Find where the given text appears and provide that cell's center as [x, y] coordinate. 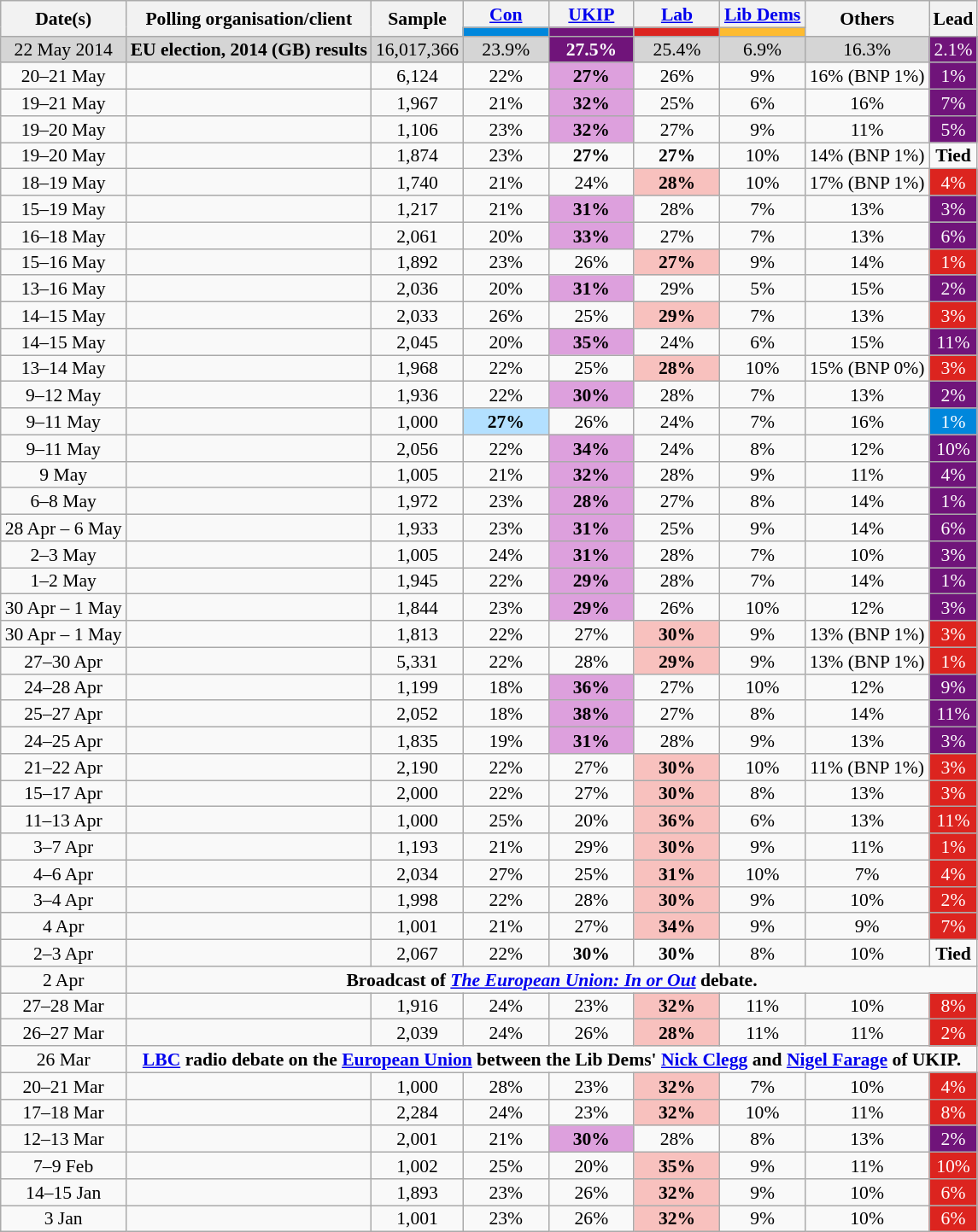
3 Jan [63, 1219]
2,190 [417, 767]
2–3 May [63, 555]
38% [591, 714]
1,835 [417, 741]
19% [506, 741]
1,968 [417, 369]
22 May 2014 [63, 50]
1,893 [417, 1192]
15–16 May [63, 261]
11–13 Apr [63, 820]
1,998 [417, 900]
27–30 Apr [63, 661]
1,740 [417, 183]
25–27 Apr [63, 714]
2,036 [417, 289]
1,936 [417, 394]
26 Mar [63, 1059]
26–27 Mar [63, 1033]
1,933 [417, 528]
1,916 [417, 1006]
9 May [63, 475]
1,892 [417, 261]
24–25 Apr [63, 741]
2 Apr [63, 980]
2,061 [417, 236]
15–17 Apr [63, 794]
14% (BNP 1%) [868, 155]
15% (BNP 0%) [868, 369]
3–4 Apr [63, 900]
Lib Dems [763, 14]
27.5% [591, 50]
28 Apr – 6 May [63, 528]
33% [591, 236]
Lab [676, 14]
16–18 May [63, 236]
1,002 [417, 1166]
11% (BNP 1%) [868, 767]
4–6 Apr [63, 873]
13–16 May [63, 289]
25.4% [676, 50]
12–13 Mar [63, 1139]
17% (BNP 1%) [868, 183]
1,972 [417, 502]
2,045 [417, 342]
24–28 Apr [63, 686]
6–8 May [63, 502]
6,124 [417, 77]
2,034 [417, 873]
EU election, 2014 (GB) results [249, 50]
2,039 [417, 1033]
1,967 [417, 102]
16.3% [868, 50]
Sample [417, 19]
1,844 [417, 608]
2,284 [417, 1112]
9–12 May [63, 394]
1,193 [417, 847]
Broadcast of The European Union: In or Out debate. [552, 980]
21–22 Apr [63, 767]
2,001 [417, 1139]
2,000 [417, 794]
18–19 May [63, 183]
6.9% [763, 50]
2,056 [417, 447]
16,017,366 [417, 50]
1,106 [417, 130]
1,813 [417, 634]
23.9% [506, 50]
3–7 Apr [63, 847]
1–2 May [63, 581]
19–21 May [63, 102]
Date(s) [63, 19]
2,067 [417, 953]
1,945 [417, 581]
1,199 [417, 686]
20–21 May [63, 77]
UKIP [591, 14]
1,217 [417, 208]
13–14 May [63, 369]
20–21 Mar [63, 1086]
15–19 May [63, 208]
Others [868, 19]
2,033 [417, 316]
2,052 [417, 714]
2–3 Apr [63, 953]
Polling organisation/client [249, 19]
2.1% [953, 50]
17–18 Mar [63, 1112]
27–28 Mar [63, 1006]
14–15 Jan [63, 1192]
1,874 [417, 155]
Con [506, 14]
Lead [953, 19]
16% (BNP 1%) [868, 77]
5,331 [417, 661]
7–9 Feb [63, 1166]
LBC radio debate on the European Union between the Lib Dems' Nick Clegg and Nigel Farage of UKIP. [552, 1059]
4 Apr [63, 927]
